Output the [x, y] coordinate of the center of the cell containing the given text.  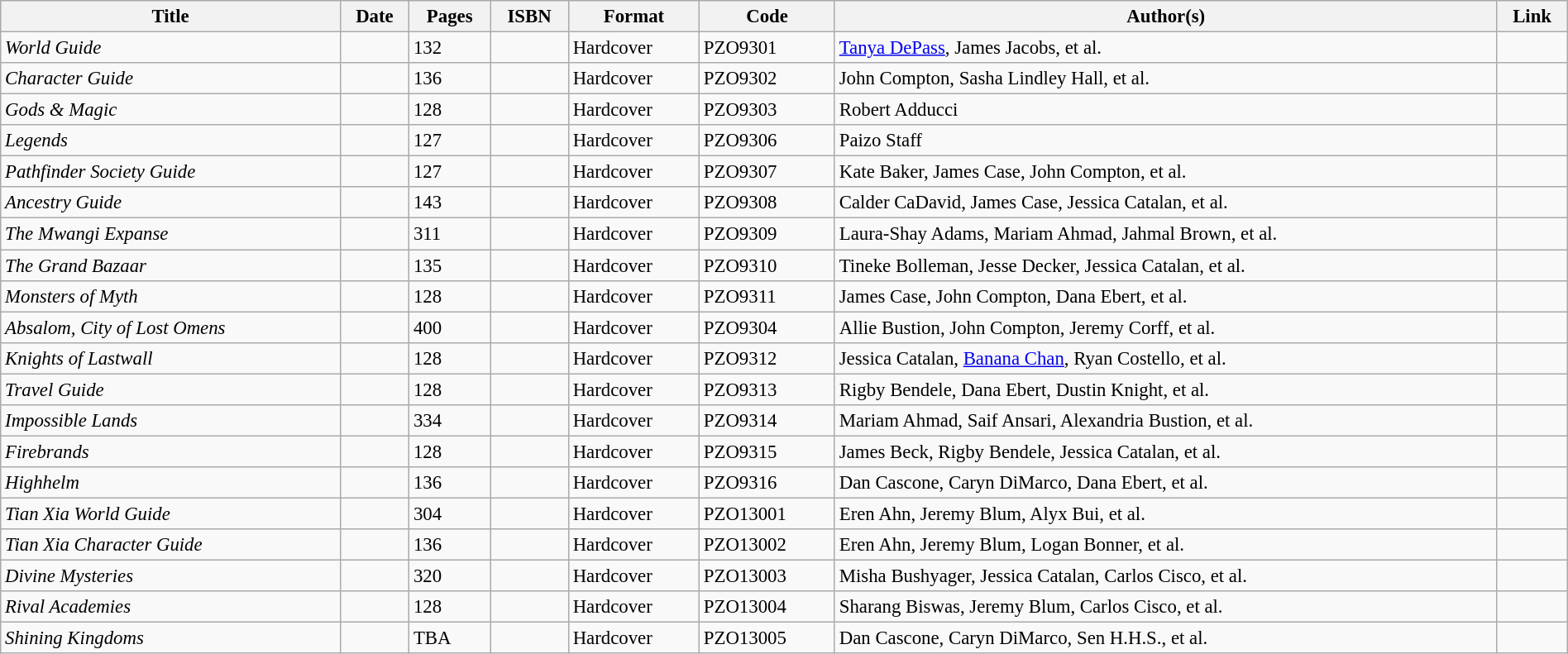
World Guide [170, 48]
Author(s) [1166, 17]
Firebrands [170, 451]
Robert Adducci [1166, 110]
Highhelm [170, 483]
PZO9314 [767, 421]
PZO9307 [767, 172]
Date [374, 17]
Divine Mysteries [170, 576]
Mariam Ahmad, Saif Ansari, Alexandria Bustion, et al. [1166, 421]
Format [633, 17]
Sharang Biswas, Jeremy Blum, Carlos Cisco, et al. [1166, 607]
The Mwangi Expanse [170, 234]
Tineke Bolleman, Jesse Decker, Jessica Catalan, et al. [1166, 265]
PZO9315 [767, 451]
Impossible Lands [170, 421]
Allie Bustion, John Compton, Jeremy Corff, et al. [1166, 327]
Code [767, 17]
Shining Kingdoms [170, 638]
Tanya DePass, James Jacobs, et al. [1166, 48]
304 [450, 513]
Pathfinder Society Guide [170, 172]
Eren Ahn, Jeremy Blum, Logan Bonner, et al. [1166, 545]
PZO9310 [767, 265]
Misha Bushyager, Jessica Catalan, Carlos Cisco, et al. [1166, 576]
Paizo Staff [1166, 141]
TBA [450, 638]
Link [1532, 17]
Dan Cascone, Caryn DiMarco, Sen H.H.S., et al. [1166, 638]
Tian Xia Character Guide [170, 545]
PZO9303 [767, 110]
Dan Cascone, Caryn DiMarco, Dana Ebert, et al. [1166, 483]
Travel Guide [170, 389]
Rival Academies [170, 607]
PZO13003 [767, 576]
PZO9308 [767, 203]
PZO13005 [767, 638]
James Case, John Compton, Dana Ebert, et al. [1166, 296]
PZO9309 [767, 234]
PZO9313 [767, 389]
Calder CaDavid, James Case, Jessica Catalan, et al. [1166, 203]
PZO9302 [767, 79]
Tian Xia World Guide [170, 513]
Laura-Shay Adams, Mariam Ahmad, Jahmal Brown, et al. [1166, 234]
Kate Baker, James Case, John Compton, et al. [1166, 172]
PZO9306 [767, 141]
The Grand Bazaar [170, 265]
PZO13001 [767, 513]
PZO13002 [767, 545]
Eren Ahn, Jeremy Blum, Alyx Bui, et al. [1166, 513]
PZO9316 [767, 483]
Monsters of Myth [170, 296]
143 [450, 203]
PZO9312 [767, 358]
Ancestry Guide [170, 203]
311 [450, 234]
Rigby Bendele, Dana Ebert, Dustin Knight, et al. [1166, 389]
Gods & Magic [170, 110]
Title [170, 17]
Legends [170, 141]
135 [450, 265]
Knights of Lastwall [170, 358]
John Compton, Sasha Lindley Hall, et al. [1166, 79]
James Beck, Rigby Bendele, Jessica Catalan, et al. [1166, 451]
320 [450, 576]
PZO9304 [767, 327]
Jessica Catalan, Banana Chan, Ryan Costello, et al. [1166, 358]
PZO9311 [767, 296]
Pages [450, 17]
Character Guide [170, 79]
ISBN [529, 17]
PZO9301 [767, 48]
Absalom, City of Lost Omens [170, 327]
PZO13004 [767, 607]
132 [450, 48]
334 [450, 421]
400 [450, 327]
